Determine the (X, Y) coordinate at the center of the cell enclosing the given text.  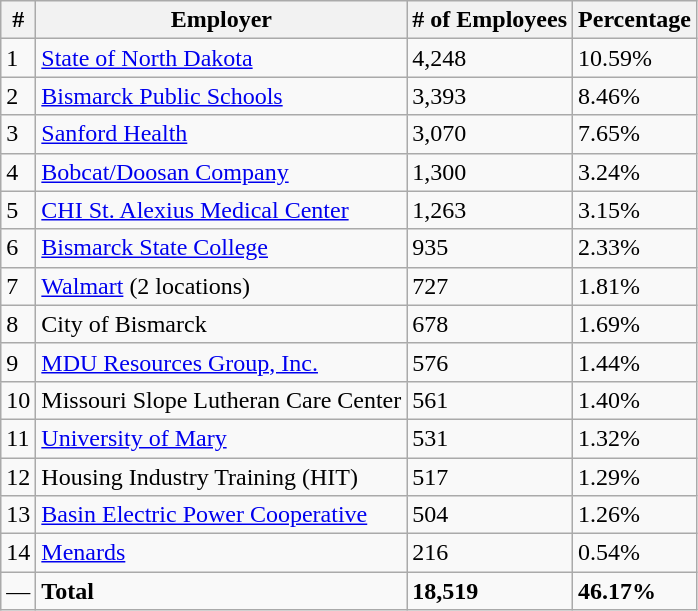
Missouri Slope Lutheran Care Center (222, 400)
5 (18, 210)
State of North Dakota (222, 58)
3 (18, 134)
1.81% (635, 286)
10.59% (635, 58)
678 (490, 324)
Bobcat/Doosan Company (222, 172)
13 (18, 515)
1.40% (635, 400)
18,519 (490, 591)
3,393 (490, 96)
7 (18, 286)
11 (18, 438)
CHI St. Alexius Medical Center (222, 210)
1.44% (635, 362)
University of Mary (222, 438)
Walmart (2 locations) (222, 286)
— (18, 591)
# (18, 20)
6 (18, 248)
MDU Resources Group, Inc. (222, 362)
7.65% (635, 134)
Sanford Health (222, 134)
216 (490, 553)
576 (490, 362)
4,248 (490, 58)
46.17% (635, 591)
4 (18, 172)
3.15% (635, 210)
9 (18, 362)
561 (490, 400)
2.33% (635, 248)
1.29% (635, 477)
1 (18, 58)
3,070 (490, 134)
10 (18, 400)
2 (18, 96)
8.46% (635, 96)
12 (18, 477)
Employer (222, 20)
1.32% (635, 438)
0.54% (635, 553)
8 (18, 324)
531 (490, 438)
Percentage (635, 20)
1,300 (490, 172)
504 (490, 515)
City of Bismarck (222, 324)
Housing Industry Training (HIT) (222, 477)
Menards (222, 553)
Bismarck Public Schools (222, 96)
935 (490, 248)
14 (18, 553)
727 (490, 286)
3.24% (635, 172)
# of Employees (490, 20)
Total (222, 591)
Basin Electric Power Cooperative (222, 515)
1.69% (635, 324)
Bismarck State College (222, 248)
517 (490, 477)
1,263 (490, 210)
1.26% (635, 515)
